Return the [x, y] coordinate for the center point of the cell that contains the specified text.  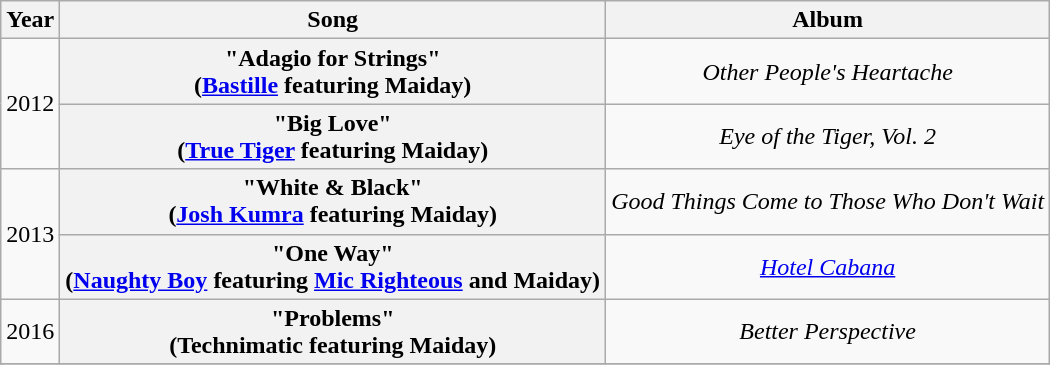
Other People's Heartache [828, 72]
2013 [30, 234]
"Big Love"(True Tiger featuring Maiday) [333, 136]
2012 [30, 104]
Good Things Come to Those Who Don't Wait [828, 202]
Eye of the Tiger, Vol. 2 [828, 136]
"Problems"(Technimatic featuring Maiday) [333, 332]
"One Way"(Naughty Boy featuring Mic Righteous and Maiday) [333, 266]
Better Perspective [828, 332]
2016 [30, 332]
Album [828, 20]
"White & Black"(Josh Kumra featuring Maiday) [333, 202]
Year [30, 20]
"Adagio for Strings"(Bastille featuring Maiday) [333, 72]
Song [333, 20]
Hotel Cabana [828, 266]
